Search for the cell housing the specified text and yield its (x, y) center coordinate. 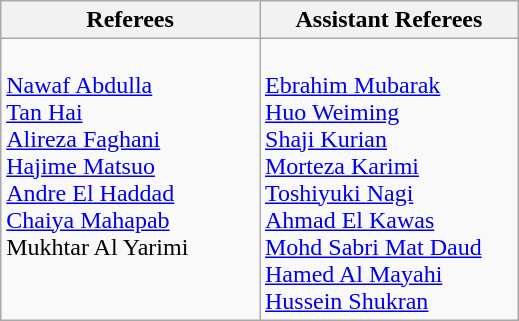
Nawaf Abdulla Tan Hai Alireza Faghani Hajime Matsuo Andre El Haddad Chaiya Mahapab Mukhtar Al Yarimi (130, 180)
Assistant Referees (390, 20)
Ebrahim Mubarak Huo Weiming Shaji Kurian Morteza Karimi Toshiyuki Nagi Ahmad El Kawas Mohd Sabri Mat Daud Hamed Al Mayahi Hussein Shukran (390, 180)
Referees (130, 20)
